Identify which cell holds the provided text, then report its [x, y] central coordinate. 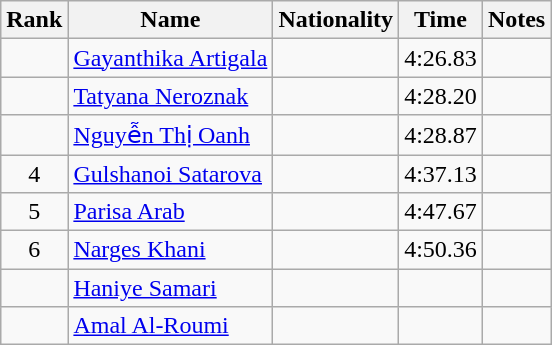
Narges Khani [170, 250]
5 [34, 212]
Tatyana Neroznak [170, 96]
4:37.13 [441, 173]
6 [34, 250]
Gulshanoi Satarova [170, 173]
Name [170, 20]
Notes [516, 20]
4:47.67 [441, 212]
Gayanthika Artigala [170, 58]
4 [34, 173]
4:28.87 [441, 135]
Nguyễn Thị Oanh [170, 135]
4:28.20 [441, 96]
Haniye Samari [170, 288]
4:26.83 [441, 58]
4:50.36 [441, 250]
Nationality [336, 20]
Parisa Arab [170, 212]
Rank [34, 20]
Amal Al-Roumi [170, 326]
Time [441, 20]
